Scan for the cell matching the given text and deliver its (X, Y) coordinate at center. 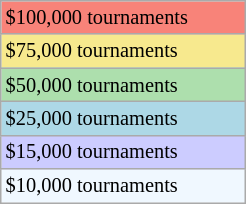
$100,000 tournaments (124, 17)
$25,000 tournaments (124, 118)
$10,000 tournaments (124, 186)
$75,000 tournaments (124, 51)
$50,000 tournaments (124, 85)
$15,000 tournaments (124, 152)
